For the text-containing cell, return its midpoint in (x, y) coordinate format. 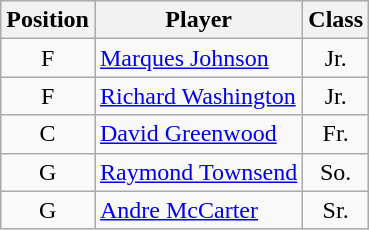
David Greenwood (198, 134)
Marques Johnson (198, 58)
Class (336, 20)
C (48, 134)
Raymond Townsend (198, 172)
Fr. (336, 134)
Player (198, 20)
Position (48, 20)
Sr. (336, 210)
Andre McCarter (198, 210)
Richard Washington (198, 96)
So. (336, 172)
